Detect which cell encompasses the target text, then output its [X, Y] center coordinate. 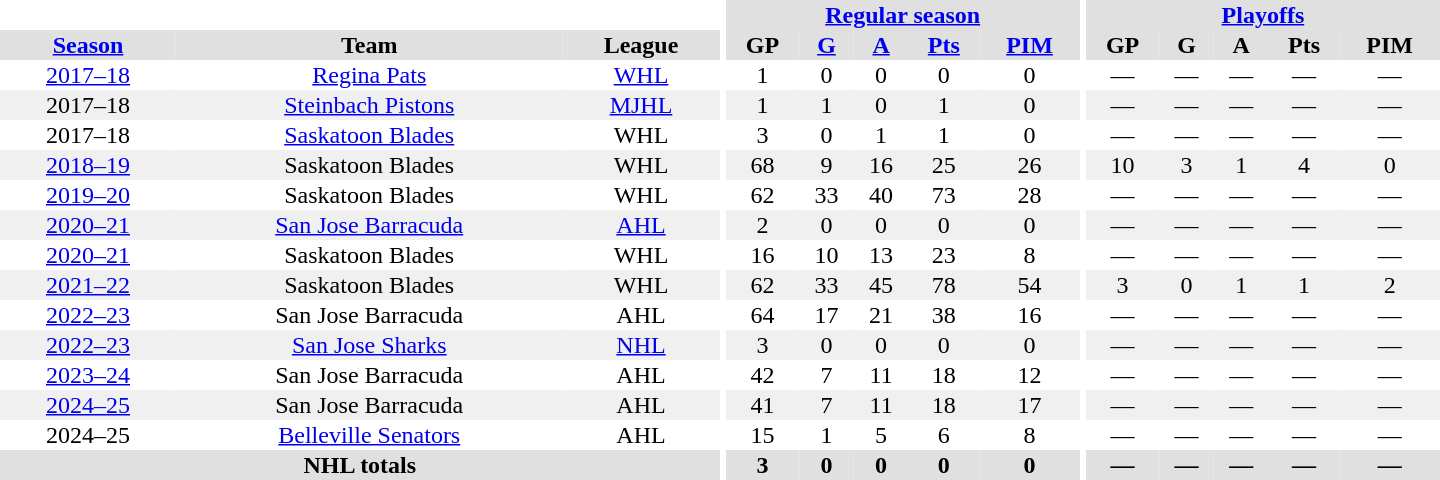
26 [1029, 165]
25 [944, 165]
2023–24 [88, 375]
2018–19 [88, 165]
73 [944, 195]
40 [882, 195]
4 [1304, 165]
Regular season [903, 15]
38 [944, 315]
6 [944, 435]
NHL [640, 345]
NHL totals [360, 465]
MJHL [640, 105]
23 [944, 255]
54 [1029, 285]
League [640, 45]
2021–22 [88, 285]
San Jose Sharks [369, 345]
9 [826, 165]
21 [882, 315]
Team [369, 45]
2019–20 [88, 195]
78 [944, 285]
28 [1029, 195]
42 [763, 375]
Steinbach Pistons [369, 105]
41 [763, 405]
45 [882, 285]
13 [882, 255]
Playoffs [1263, 15]
Regina Pats [369, 75]
Season [88, 45]
5 [882, 435]
64 [763, 315]
Belleville Senators [369, 435]
12 [1029, 375]
15 [763, 435]
68 [763, 165]
